Identify which cell holds the provided text, then report its (X, Y) central coordinate. 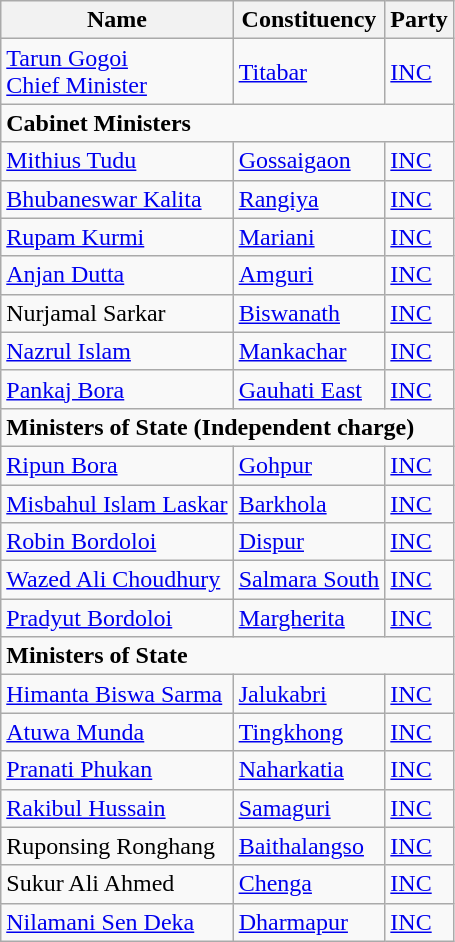
Barkhola (309, 503)
Nilamani Sen Deka (117, 922)
Atuwa Munda (117, 732)
Margherita (309, 618)
Gossaigaon (309, 161)
Pankaj Bora (117, 389)
Nazrul Islam (117, 351)
Dispur (309, 542)
Ministers of State (Independent charge) (227, 427)
Rangiya (309, 199)
Himanta Biswa Sarma (117, 694)
Pranati Phukan (117, 770)
Biswanath (309, 313)
Misbahul Islam Laskar (117, 503)
Mithius Tudu (117, 161)
Party (419, 20)
Tarun GogoiChief Minister (117, 72)
Bhubaneswar Kalita (117, 199)
Rakibul Hussain (117, 808)
Dharmapur (309, 922)
Mankachar (309, 351)
Constituency (309, 20)
Pradyut Bordoloi (117, 618)
Rupam Kurmi (117, 237)
Ripun Bora (117, 465)
Amguri (309, 275)
Ministers of State (227, 656)
Cabinet Ministers (227, 123)
Wazed Ali Choudhury (117, 580)
Titabar (309, 72)
Gauhati East (309, 389)
Gohpur (309, 465)
Jalukabri (309, 694)
Sukur Ali Ahmed (117, 884)
Chenga (309, 884)
Baithalangso (309, 846)
Salmara South (309, 580)
Samaguri (309, 808)
Naharkatia (309, 770)
Robin Bordoloi (117, 542)
Ruponsing Ronghang (117, 846)
Tingkhong (309, 732)
Mariani (309, 237)
Anjan Dutta (117, 275)
Name (117, 20)
Nurjamal Sarkar (117, 313)
